Determine the (x, y) coordinate at the center of the cell enclosing the given text.  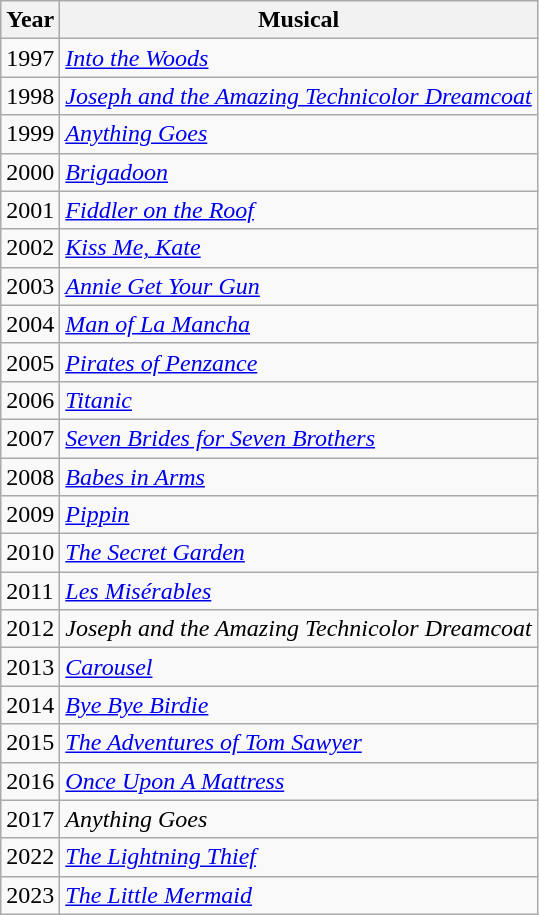
2013 (30, 667)
2015 (30, 743)
The Secret Garden (298, 553)
2023 (30, 895)
Kiss Me, Kate (298, 248)
2000 (30, 172)
Babes in Arms (298, 477)
The Little Mermaid (298, 895)
2012 (30, 629)
Fiddler on the Roof (298, 210)
2007 (30, 438)
Titanic (298, 400)
2016 (30, 781)
2011 (30, 591)
Bye Bye Birdie (298, 705)
Brigadoon (298, 172)
Year (30, 20)
2003 (30, 286)
1999 (30, 134)
The Adventures of Tom Sawyer (298, 743)
2014 (30, 705)
The Lightning Thief (298, 857)
2002 (30, 248)
2017 (30, 819)
Carousel (298, 667)
2010 (30, 553)
2009 (30, 515)
2022 (30, 857)
Les Misérables (298, 591)
2008 (30, 477)
Musical (298, 20)
2001 (30, 210)
2004 (30, 324)
Once Upon A Mattress (298, 781)
2006 (30, 400)
Pippin (298, 515)
1997 (30, 58)
Annie Get Your Gun (298, 286)
Pirates of Penzance (298, 362)
1998 (30, 96)
Into the Woods (298, 58)
Seven Brides for Seven Brothers (298, 438)
Man of La Mancha (298, 324)
2005 (30, 362)
